Scan for the cell matching the given text and deliver its [X, Y] coordinate at center. 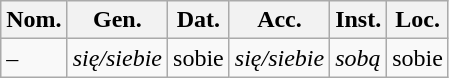
Gen. [117, 20]
Dat. [199, 20]
Inst. [358, 20]
Acc. [279, 20]
Loc. [418, 20]
Nom. [34, 20]
– [34, 58]
sobą [358, 58]
